Capture the cell that displays the provided text and extract its [x, y] central coordinate. 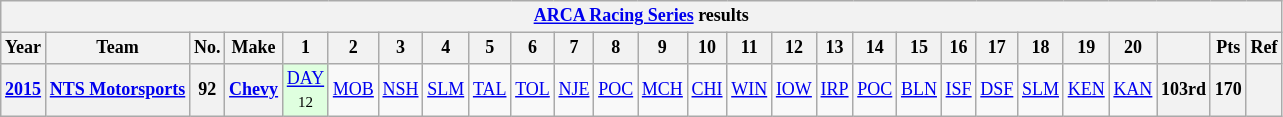
17 [997, 48]
18 [1041, 48]
Team [117, 48]
Ref [1264, 48]
TAL [490, 90]
103rd [1184, 90]
NSH [400, 90]
16 [958, 48]
20 [1133, 48]
2 [353, 48]
5 [490, 48]
1 [305, 48]
8 [616, 48]
92 [208, 90]
WIN [750, 90]
9 [663, 48]
170 [1228, 90]
Year [24, 48]
KEN [1086, 90]
No. [208, 48]
6 [532, 48]
DSF [997, 90]
2015 [24, 90]
KAN [1133, 90]
4 [446, 48]
ARCA Racing Series results [642, 16]
NJE [574, 90]
11 [750, 48]
12 [794, 48]
MOB [353, 90]
DAY12 [305, 90]
19 [1086, 48]
IRP [834, 90]
Pts [1228, 48]
TOL [532, 90]
Chevy [254, 90]
10 [707, 48]
13 [834, 48]
NTS Motorsports [117, 90]
CHI [707, 90]
Make [254, 48]
IOW [794, 90]
ISF [958, 90]
15 [920, 48]
7 [574, 48]
MCH [663, 90]
14 [875, 48]
BLN [920, 90]
3 [400, 48]
